Return the (X, Y) coordinate for the center point of the cell that contains the specified text.  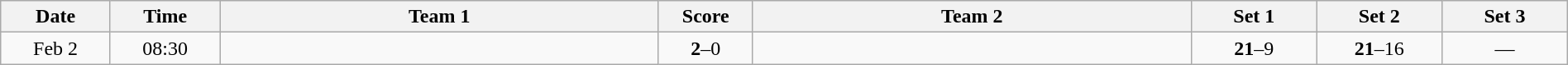
Set 1 (1255, 17)
Set 3 (1505, 17)
Time (165, 17)
Feb 2 (56, 48)
— (1505, 48)
Team 2 (972, 17)
21–9 (1255, 48)
08:30 (165, 48)
Team 1 (439, 17)
2–0 (705, 48)
Set 2 (1379, 17)
Date (56, 17)
Score (705, 17)
21–16 (1379, 48)
